Return the (x, y) coordinate for the center point of the cell that contains the specified text.  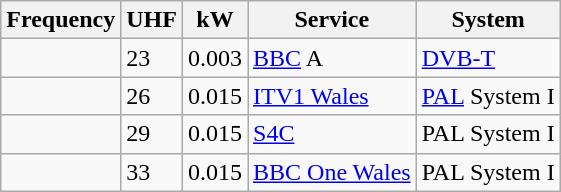
System (488, 20)
BBC One Wales (332, 172)
Service (332, 20)
29 (152, 134)
kW (214, 20)
23 (152, 58)
DVB-T (488, 58)
0.003 (214, 58)
33 (152, 172)
ITV1 Wales (332, 96)
S4C (332, 134)
26 (152, 96)
BBC A (332, 58)
UHF (152, 20)
Frequency (61, 20)
